Output the (x, y) coordinate of the center of the cell containing the given text.  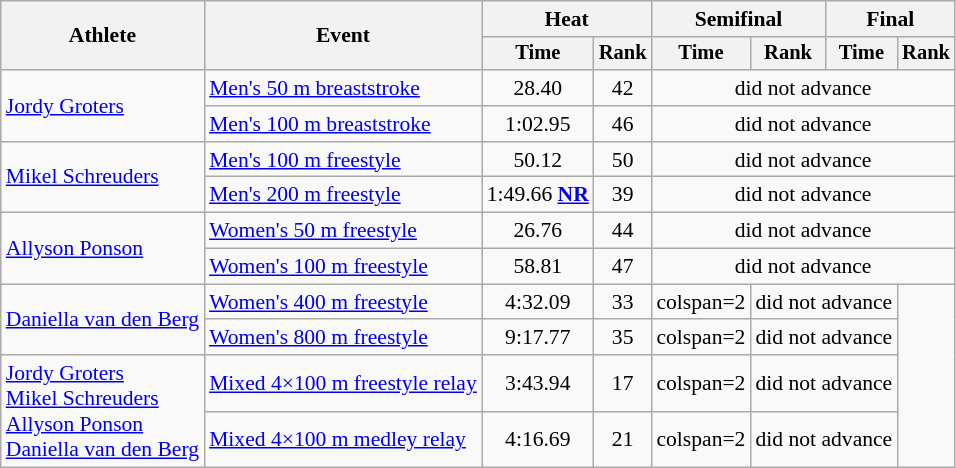
Men's 100 m freestyle (343, 160)
1:02.95 (538, 124)
Allyson Ponson (102, 248)
58.81 (538, 267)
42 (623, 88)
Women's 400 m freestyle (343, 302)
28.40 (538, 88)
Athlete (102, 36)
Men's 100 m breaststroke (343, 124)
47 (623, 267)
Event (343, 36)
4:32.09 (538, 302)
3:43.94 (538, 383)
Women's 800 m freestyle (343, 338)
50 (623, 160)
4:16.69 (538, 440)
Men's 200 m freestyle (343, 195)
Jordy GrotersMikel SchreudersAllyson PonsonDaniella van den Berg (102, 411)
Women's 50 m freestyle (343, 231)
26.76 (538, 231)
Mixed 4×100 m medley relay (343, 440)
17 (623, 383)
44 (623, 231)
Heat (567, 19)
46 (623, 124)
Men's 50 m breaststroke (343, 88)
Semifinal (738, 19)
Women's 100 m freestyle (343, 267)
35 (623, 338)
39 (623, 195)
33 (623, 302)
Jordy Groters (102, 106)
9:17.77 (538, 338)
Final (890, 19)
1:49.66 NR (538, 195)
Daniella van den Berg (102, 320)
21 (623, 440)
50.12 (538, 160)
Mikel Schreuders (102, 178)
Mixed 4×100 m freestyle relay (343, 383)
